Identify which cell holds the provided text, then report its (x, y) central coordinate. 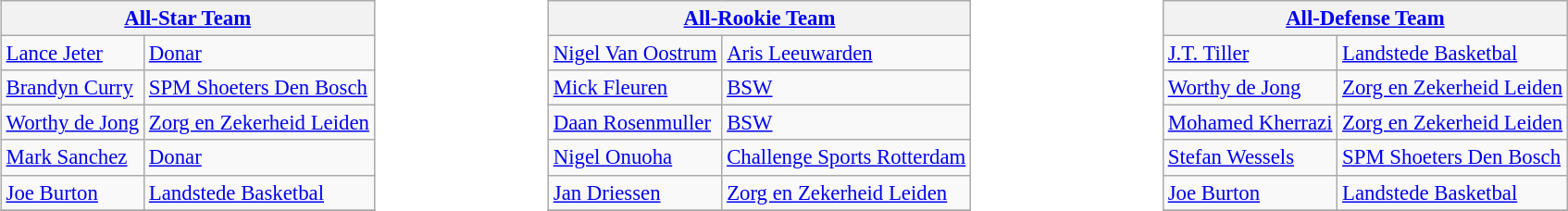
All-Defense Team (1364, 19)
Nigel Onuoha (635, 157)
Stefan Wessels (1250, 157)
All-Star Team (187, 19)
Daan Rosenmuller (635, 123)
All-Rookie Team (759, 19)
J.T. Tiller (1250, 54)
Challenge Sports Rotterdam (846, 157)
Mark Sanchez (72, 157)
Mick Fleuren (635, 88)
Aris Leeuwarden (846, 54)
Mohamed Kherrazi (1250, 123)
Brandyn Curry (72, 88)
Nigel Van Oostrum (635, 54)
Jan Driessen (635, 192)
Lance Jeter (72, 54)
